Return the [X, Y] coordinate for the center point of the cell that contains the specified text.  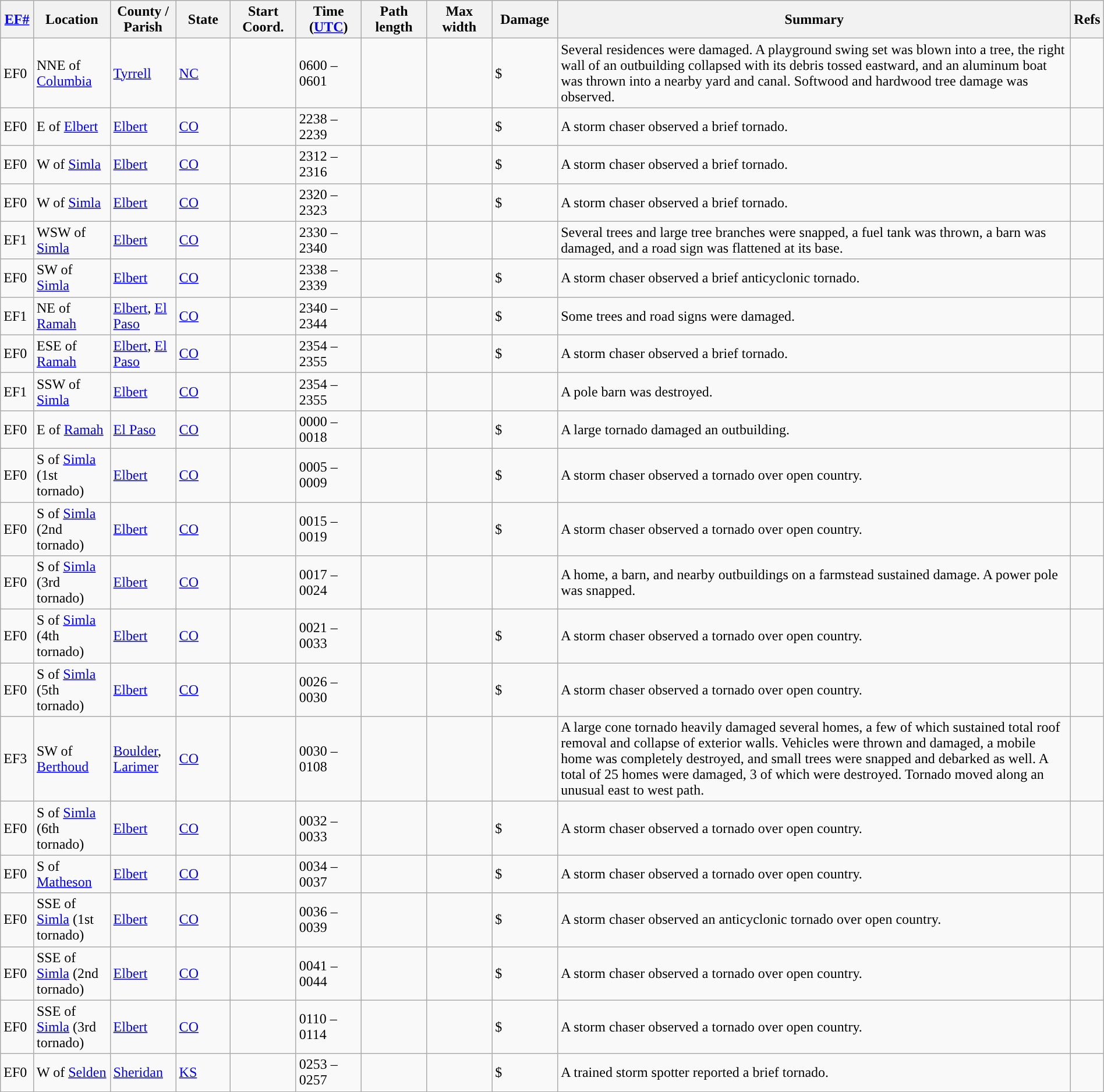
Summary [814, 20]
0036 – 0039 [328, 920]
SSE of Simla (1st tornado) [72, 920]
SSE of Simla (2nd tornado) [72, 973]
Damage [525, 20]
0032 – 0033 [328, 828]
0000 – 0018 [328, 430]
Sheridan [143, 1072]
Location [72, 20]
2312 – 2316 [328, 164]
County / Parish [143, 20]
NC [203, 73]
A storm chaser observed a brief anticyclonic tornado. [814, 278]
NNE of Columbia [72, 73]
0253 – 0257 [328, 1072]
Start Coord. [263, 20]
A storm chaser observed an anticyclonic tornado over open country. [814, 920]
S of Simla (6th tornado) [72, 828]
S of Simla (1st tornado) [72, 475]
S of Matheson [72, 874]
2320 – 2323 [328, 203]
S of Simla (3rd tornado) [72, 583]
Tyrrell [143, 73]
ESE of Ramah [72, 354]
State [203, 20]
0021 – 0033 [328, 636]
0005 – 0009 [328, 475]
S of Simla (5th tornado) [72, 690]
E of Ramah [72, 430]
SSE of Simla (3rd tornado) [72, 1027]
S of Simla (2nd tornado) [72, 529]
0026 – 0030 [328, 690]
EF# [17, 20]
Max width [459, 20]
2330 – 2340 [328, 240]
0110 – 0114 [328, 1027]
WSW of Simla [72, 240]
2238 – 2239 [328, 127]
Some trees and road signs were damaged. [814, 315]
A pole barn was destroyed. [814, 391]
2340 – 2344 [328, 315]
0015 – 0019 [328, 529]
SW of Berthoud [72, 759]
0041 – 0044 [328, 973]
Refs [1087, 20]
KS [203, 1072]
E of Elbert [72, 127]
2338 – 2339 [328, 278]
A large tornado damaged an outbuilding. [814, 430]
SW of Simla [72, 278]
W of Selden [72, 1072]
0030 – 0108 [328, 759]
Time (UTC) [328, 20]
SSW of Simla [72, 391]
S of Simla (4th tornado) [72, 636]
Boulder, Larimer [143, 759]
0017 – 0024 [328, 583]
EF3 [17, 759]
A trained storm spotter reported a brief tornado. [814, 1072]
El Paso [143, 430]
Several trees and large tree branches were snapped, a fuel tank was thrown, a barn was damaged, and a road sign was flattened at its base. [814, 240]
NE of Ramah [72, 315]
Path length [394, 20]
A home, a barn, and nearby outbuildings on a farmstead sustained damage. A power pole was snapped. [814, 583]
0034 – 0037 [328, 874]
0600 – 0601 [328, 73]
